Find where the given text appears and provide that cell's center as (x, y) coordinate. 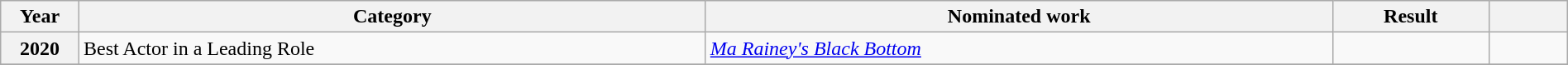
Best Actor in a Leading Role (392, 48)
Year (40, 17)
Category (392, 17)
Ma Rainey's Black Bottom (1019, 48)
Result (1411, 17)
Nominated work (1019, 17)
2020 (40, 48)
